Extract the (X, Y) coordinate from the center of the cell holding the provided text.  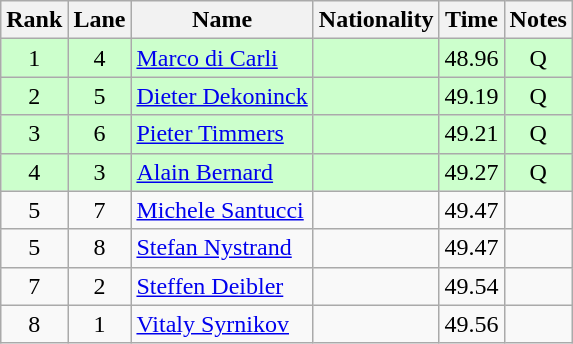
Lane (100, 20)
Time (472, 20)
Pieter Timmers (222, 134)
49.56 (472, 324)
Michele Santucci (222, 210)
49.54 (472, 286)
Rank (34, 20)
49.21 (472, 134)
49.19 (472, 96)
Dieter Dekoninck (222, 96)
Stefan Nystrand (222, 248)
49.27 (472, 172)
Alain Bernard (222, 172)
Notes (538, 20)
Vitaly Syrnikov (222, 324)
6 (100, 134)
Marco di Carli (222, 58)
Nationality (376, 20)
Steffen Deibler (222, 286)
48.96 (472, 58)
Name (222, 20)
